Extract the [X, Y] coordinate from the center of the cell holding the provided text.  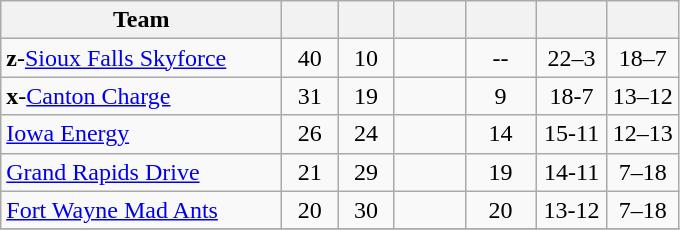
22–3 [572, 58]
26 [310, 134]
Grand Rapids Drive [142, 172]
x-Canton Charge [142, 96]
12–13 [642, 134]
14-11 [572, 172]
21 [310, 172]
10 [366, 58]
15-11 [572, 134]
Iowa Energy [142, 134]
18-7 [572, 96]
13–12 [642, 96]
z-Sioux Falls Skyforce [142, 58]
9 [500, 96]
24 [366, 134]
30 [366, 210]
-- [500, 58]
Fort Wayne Mad Ants [142, 210]
Team [142, 20]
18–7 [642, 58]
29 [366, 172]
31 [310, 96]
14 [500, 134]
40 [310, 58]
13-12 [572, 210]
